Locate the cell with the specified text and output its (x, y) center coordinate. 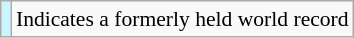
Indicates a formerly held world record (182, 19)
